Locate the cell with the specified text and output its (X, Y) center coordinate. 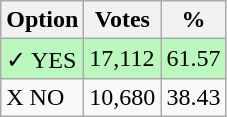
✓ YES (42, 59)
X NO (42, 97)
% (194, 20)
38.43 (194, 97)
10,680 (122, 97)
17,112 (122, 59)
Votes (122, 20)
Option (42, 20)
61.57 (194, 59)
